Provide the (x, y) coordinate of the cell's center where the given text is located.  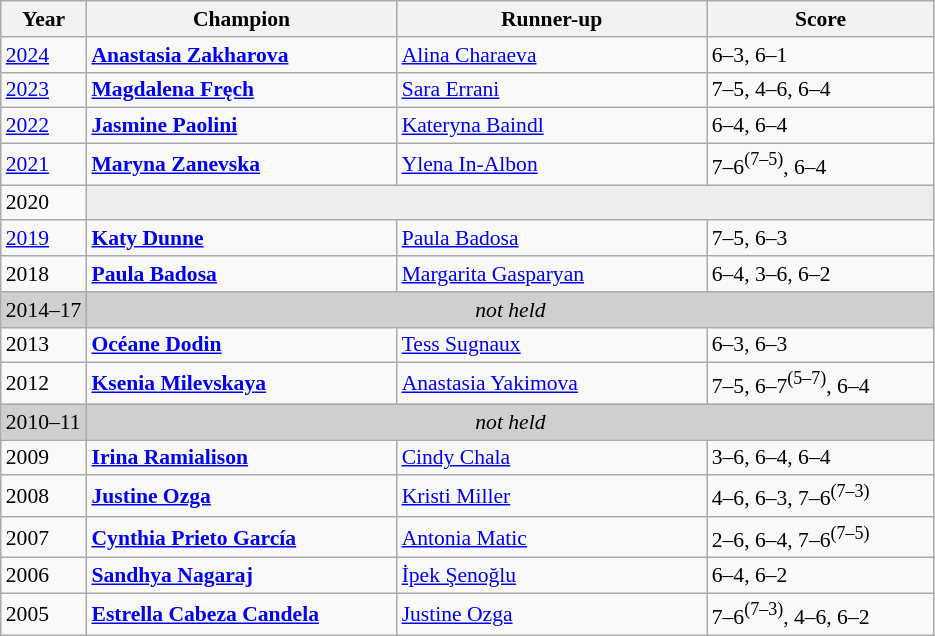
2010–11 (44, 422)
2007 (44, 538)
Champion (241, 19)
Runner-up (552, 19)
Estrella Cabeza Candela (241, 614)
6–3, 6–1 (821, 55)
Anastasia Yakimova (552, 384)
6–4, 3–6, 6–2 (821, 274)
Kateryna Baindl (552, 126)
2006 (44, 576)
Margarita Gasparyan (552, 274)
2019 (44, 239)
Alina Charaeva (552, 55)
2009 (44, 458)
Ylena In-Albon (552, 164)
Cynthia Prieto García (241, 538)
7–5, 6–7(5–7), 6–4 (821, 384)
6–3, 6–3 (821, 345)
4–6, 6–3, 7–6(7–3) (821, 496)
2013 (44, 345)
2021 (44, 164)
6–4, 6–2 (821, 576)
Antonia Matic (552, 538)
7–6(7–3), 4–6, 6–2 (821, 614)
Katy Dunne (241, 239)
7–6(7–5), 6–4 (821, 164)
Océane Dodin (241, 345)
2020 (44, 203)
Magdalena Fręch (241, 90)
Anastasia Zakharova (241, 55)
7–5, 4–6, 6–4 (821, 90)
2014–17 (44, 310)
Sandhya Nagaraj (241, 576)
2024 (44, 55)
2–6, 6–4, 7–6(7–5) (821, 538)
Year (44, 19)
İpek Şenoğlu (552, 576)
2022 (44, 126)
2005 (44, 614)
Tess Sugnaux (552, 345)
Score (821, 19)
2012 (44, 384)
Ksenia Milevskaya (241, 384)
2023 (44, 90)
Sara Errani (552, 90)
Cindy Chala (552, 458)
2018 (44, 274)
3–6, 6–4, 6–4 (821, 458)
Kristi Miller (552, 496)
7–5, 6–3 (821, 239)
Jasmine Paolini (241, 126)
Irina Ramialison (241, 458)
Maryna Zanevska (241, 164)
2008 (44, 496)
6–4, 6–4 (821, 126)
